Capture the cell that displays the provided text and extract its (x, y) central coordinate. 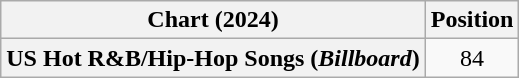
84 (472, 58)
US Hot R&B/Hip-Hop Songs (Billboard) (213, 58)
Chart (2024) (213, 20)
Position (472, 20)
